For the text-containing cell, return its midpoint in (x, y) coordinate format. 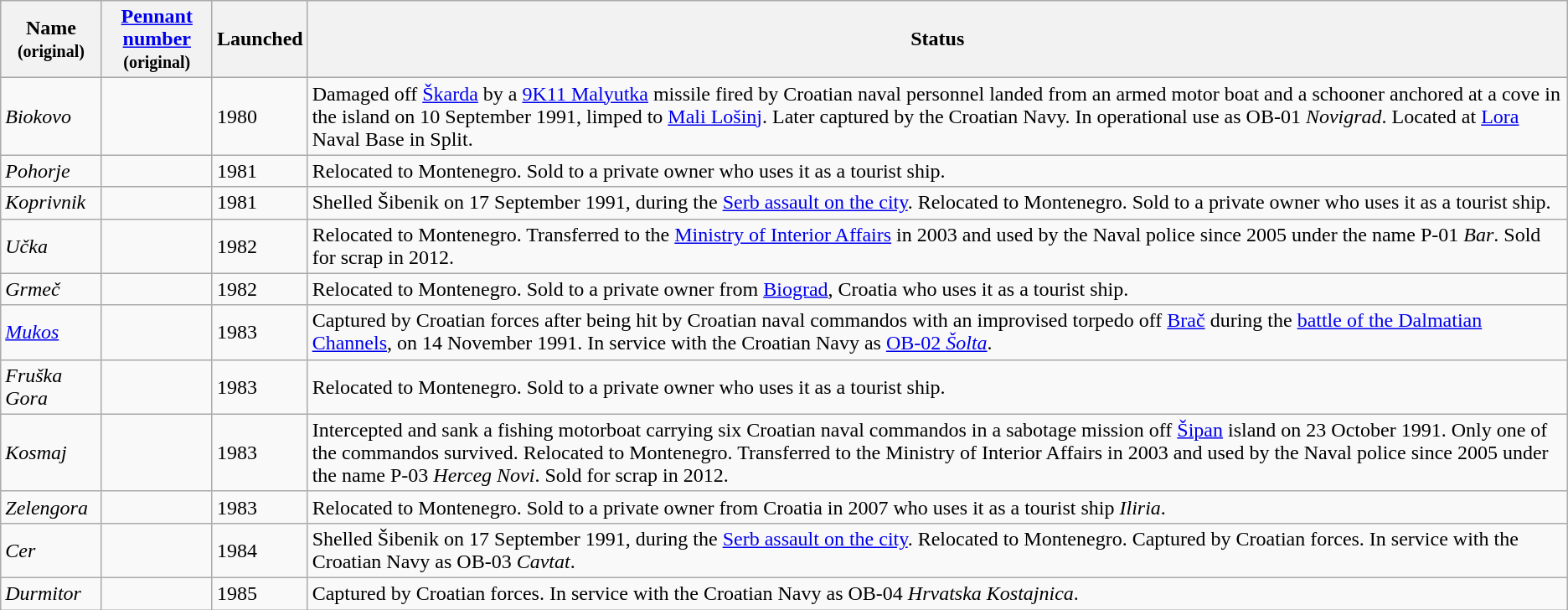
1980 (260, 116)
Relocated to Montenegro. Sold to a private owner from Biograd, Croatia who uses it as a tourist ship. (937, 289)
Fruška Gora (51, 387)
Launched (260, 39)
Captured by Croatian forces. In service with the Croatian Navy as OB-04 Hrvatska Kostajnica. (937, 593)
Zelengora (51, 507)
Učka (51, 246)
Koprivnik (51, 203)
Pennant number(original) (157, 39)
Durmitor (51, 593)
Cer (51, 550)
Mukos (51, 332)
Relocated to Montenegro. Sold to a private owner from Croatia in 2007 who uses it as a tourist ship Iliria. (937, 507)
1985 (260, 593)
Pohorje (51, 171)
Kosmaj (51, 452)
Name(original) (51, 39)
1984 (260, 550)
Biokovo (51, 116)
Status (937, 39)
Grmeč (51, 289)
